Locate the cell with the specified text and output its (x, y) center coordinate. 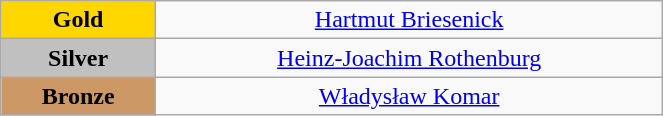
Gold (78, 20)
Władysław Komar (408, 96)
Heinz-Joachim Rothenburg (408, 58)
Silver (78, 58)
Bronze (78, 96)
Hartmut Briesenick (408, 20)
